Extract the (x, y) coordinate from the center of the cell holding the provided text.  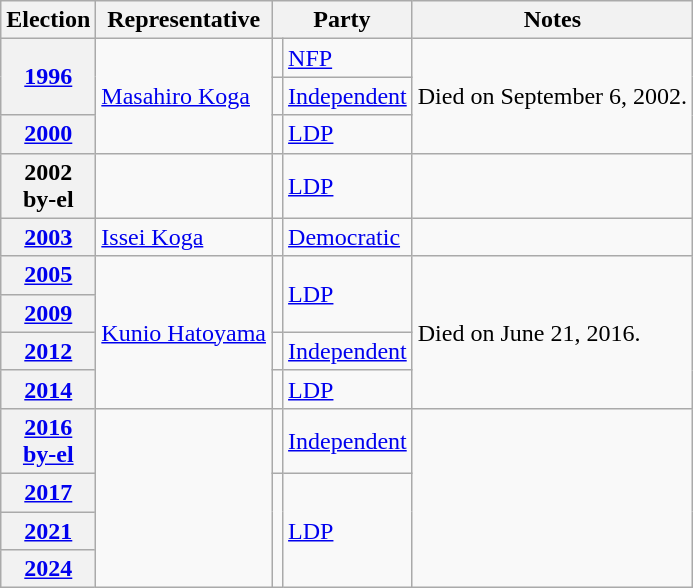
2024 (48, 569)
Kunio Hatoyama (184, 332)
2014 (48, 389)
Died on September 6, 2002. (552, 96)
2017 (48, 492)
2002by-el (48, 186)
2016by-el (48, 440)
Died on June 21, 2016. (552, 332)
2003 (48, 237)
Democratic (348, 237)
2021 (48, 531)
2009 (48, 313)
Election (48, 20)
NFP (348, 58)
2005 (48, 275)
Representative (184, 20)
1996 (48, 77)
Masahiro Koga (184, 96)
2000 (48, 134)
Notes (552, 20)
Party (342, 20)
Issei Koga (184, 237)
2012 (48, 351)
